From the cell containing the given text, extract its center point as [X, Y] coordinate. 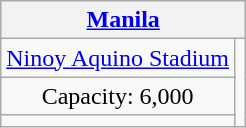
Ninoy Aquino Stadium [118, 58]
Capacity: 6,000 [118, 96]
Manila [124, 20]
